Capture the cell that displays the provided text and extract its (X, Y) central coordinate. 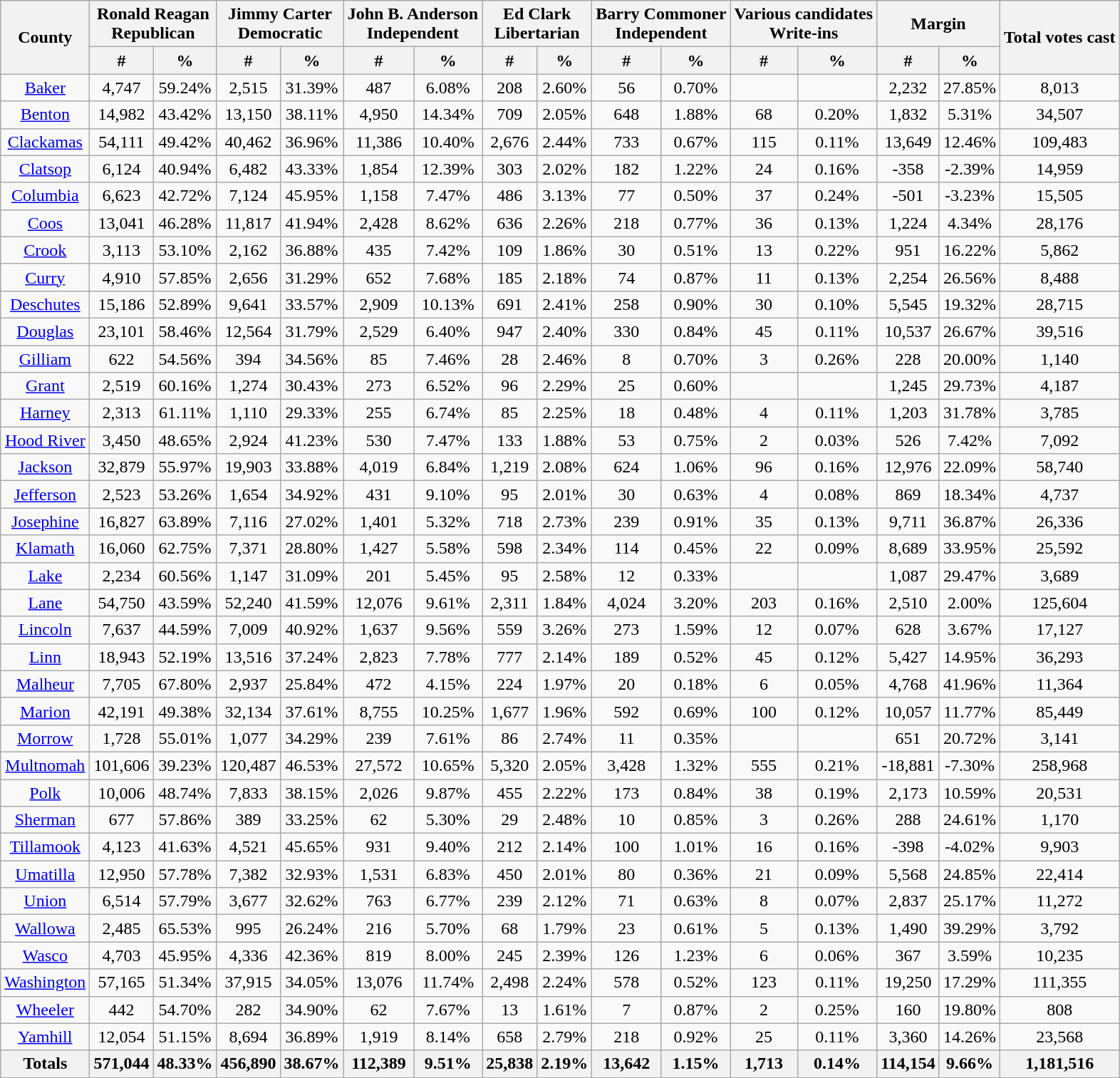
54,111 (121, 142)
54.56% (185, 358)
2,234 (121, 576)
21 (764, 874)
Margin (939, 24)
2,510 (908, 603)
9.10% (448, 494)
1,245 (908, 386)
4,336 (248, 955)
Washington (46, 983)
25,838 (510, 1064)
12.39% (448, 169)
10,006 (121, 793)
11.77% (969, 711)
12.46% (969, 142)
3.67% (969, 630)
77 (627, 196)
Clatsop (46, 169)
Lake (46, 576)
6.83% (448, 874)
Totals (46, 1064)
0.45% (695, 549)
43.59% (185, 603)
2.74% (564, 738)
4.34% (969, 223)
125,604 (1059, 603)
13,642 (627, 1064)
41.94% (312, 223)
9.66% (969, 1064)
10 (627, 820)
16.22% (969, 250)
51.15% (185, 1037)
Jefferson (46, 494)
12,076 (379, 603)
2.79% (564, 1037)
71 (627, 901)
0.60% (695, 386)
4,910 (121, 277)
16 (764, 847)
11,272 (1059, 901)
7 (627, 1010)
819 (379, 955)
7,637 (121, 630)
Curry (46, 277)
58.46% (185, 331)
282 (248, 1010)
12,564 (248, 331)
0.19% (836, 793)
55.97% (185, 467)
49.42% (185, 142)
11,386 (379, 142)
40.94% (185, 169)
0.25% (836, 1010)
112,389 (379, 1064)
13,649 (908, 142)
2,162 (248, 250)
3,450 (121, 440)
34,507 (1059, 115)
0.06% (836, 955)
Ronald ReaganRepublican (153, 24)
10,537 (908, 331)
2,837 (908, 901)
2.39% (564, 955)
61.11% (185, 413)
808 (1059, 1010)
2,254 (908, 277)
8,488 (1059, 277)
4,703 (121, 955)
201 (379, 576)
7.61% (448, 738)
Ed ClarkLibertarian (537, 24)
2,937 (248, 684)
6.08% (448, 88)
57.86% (185, 820)
1,147 (248, 576)
11,817 (248, 223)
58,740 (1059, 467)
9,903 (1059, 847)
555 (764, 765)
1,832 (908, 115)
Umatilla (46, 874)
0.90% (695, 304)
4,187 (1059, 386)
4,123 (121, 847)
0.51% (695, 250)
126 (627, 955)
Jimmy CarterDemocratic (280, 24)
931 (379, 847)
Deschutes (46, 304)
60.56% (185, 576)
31.29% (312, 277)
0.33% (695, 576)
65.53% (185, 928)
288 (908, 820)
389 (248, 820)
718 (510, 522)
29 (510, 820)
8,013 (1059, 88)
652 (379, 277)
5.58% (448, 549)
0.03% (836, 440)
0.18% (695, 684)
39.23% (185, 765)
9.51% (448, 1064)
26.67% (969, 331)
0.50% (695, 196)
8,694 (248, 1037)
224 (510, 684)
2,173 (908, 793)
33.88% (312, 467)
114,154 (908, 1064)
651 (908, 738)
7,371 (248, 549)
34.56% (312, 358)
1,654 (248, 494)
Lincoln (46, 630)
691 (510, 304)
County (46, 37)
Josephine (46, 522)
56 (627, 88)
12,950 (121, 874)
0.61% (695, 928)
22,414 (1059, 874)
0.35% (695, 738)
34.29% (312, 738)
592 (627, 711)
80 (627, 874)
24.61% (969, 820)
1,158 (379, 196)
0.14% (836, 1064)
6.40% (448, 331)
1,531 (379, 874)
38.11% (312, 115)
4,737 (1059, 494)
Yamhill (46, 1037)
12,976 (908, 467)
Wheeler (46, 1010)
2,909 (379, 304)
442 (121, 1010)
40.92% (312, 630)
Marion (46, 711)
32,134 (248, 711)
13,150 (248, 115)
3.20% (695, 603)
6.52% (448, 386)
19.32% (969, 304)
9,641 (248, 304)
1.23% (695, 955)
36.87% (969, 522)
598 (510, 549)
1,919 (379, 1037)
487 (379, 88)
29.33% (312, 413)
Lane (46, 603)
120,487 (248, 765)
1,427 (379, 549)
228 (908, 358)
3,360 (908, 1037)
37,915 (248, 983)
0.91% (695, 522)
10.40% (448, 142)
36,293 (1059, 657)
24.85% (969, 874)
43.33% (312, 169)
3,428 (627, 765)
628 (908, 630)
622 (121, 358)
4.15% (448, 684)
53.26% (185, 494)
2.02% (564, 169)
367 (908, 955)
2,529 (379, 331)
2.58% (564, 576)
John B. AndersonIndependent (413, 24)
Jackson (46, 467)
7,833 (248, 793)
3.13% (564, 196)
25.84% (312, 684)
18 (627, 413)
185 (510, 277)
182 (627, 169)
212 (510, 847)
10.25% (448, 711)
7.78% (448, 657)
5.45% (448, 576)
5,568 (908, 874)
Malheur (46, 684)
37.24% (312, 657)
41.59% (312, 603)
2.25% (564, 413)
-2.39% (969, 169)
23,101 (121, 331)
2.26% (564, 223)
173 (627, 793)
6.77% (448, 901)
4,950 (379, 115)
3,785 (1059, 413)
54.70% (185, 1010)
330 (627, 331)
-4.02% (969, 847)
3.26% (564, 630)
777 (510, 657)
258,968 (1059, 765)
5.32% (448, 522)
36 (764, 223)
2.44% (564, 142)
27.85% (969, 88)
52,240 (248, 603)
7,116 (248, 522)
-398 (908, 847)
36.88% (312, 250)
2.60% (564, 88)
2.34% (564, 549)
Wallowa (46, 928)
57.85% (185, 277)
5.70% (448, 928)
2,924 (248, 440)
49.38% (185, 711)
-18,881 (908, 765)
3,689 (1059, 576)
1,224 (908, 223)
53.10% (185, 250)
203 (764, 603)
123 (764, 983)
1,110 (248, 413)
17,127 (1059, 630)
23,568 (1059, 1037)
57.78% (185, 874)
0.75% (695, 440)
1.86% (564, 250)
0.77% (695, 223)
-7.30% (969, 765)
0.05% (836, 684)
Various candidatesWrite-ins (804, 24)
1,728 (121, 738)
27,572 (379, 765)
Multnomah (46, 765)
160 (908, 1010)
14.26% (969, 1037)
2.40% (564, 331)
52.19% (185, 657)
1.61% (564, 1010)
32.62% (312, 901)
-358 (908, 169)
578 (627, 983)
31.09% (312, 576)
456,890 (248, 1064)
1,401 (379, 522)
36.96% (312, 142)
28 (510, 358)
38 (764, 793)
2,428 (379, 223)
33.57% (312, 304)
29.47% (969, 576)
7,092 (1059, 440)
26,336 (1059, 522)
7.67% (448, 1010)
0.48% (695, 413)
19,250 (908, 983)
472 (379, 684)
1,181,516 (1059, 1064)
16,827 (121, 522)
24 (764, 169)
26.56% (969, 277)
455 (510, 793)
2,676 (510, 142)
11.74% (448, 983)
14.34% (448, 115)
19,903 (248, 467)
109 (510, 250)
14.95% (969, 657)
1.15% (695, 1064)
7.46% (448, 358)
2,232 (908, 88)
60.16% (185, 386)
28.80% (312, 549)
869 (908, 494)
5.31% (969, 115)
39.29% (969, 928)
114 (627, 549)
Grant (46, 386)
42.36% (312, 955)
0.24% (836, 196)
74 (627, 277)
Columbia (46, 196)
394 (248, 358)
101,606 (121, 765)
1,490 (908, 928)
9.61% (448, 603)
38.15% (312, 793)
2.18% (564, 277)
526 (908, 440)
2.41% (564, 304)
7.68% (448, 277)
19.80% (969, 1010)
2,656 (248, 277)
18.34% (969, 494)
3,792 (1059, 928)
46.28% (185, 223)
6,623 (121, 196)
1,203 (908, 413)
1.59% (695, 630)
30.43% (312, 386)
1.96% (564, 711)
27.02% (312, 522)
32,879 (121, 467)
5,427 (908, 657)
35 (764, 522)
2.22% (564, 793)
0.36% (695, 874)
7,124 (248, 196)
189 (627, 657)
1,274 (248, 386)
245 (510, 955)
109,483 (1059, 142)
1.06% (695, 467)
216 (379, 928)
Crook (46, 250)
1,713 (764, 1064)
41.23% (312, 440)
3,677 (248, 901)
8,755 (379, 711)
15,186 (121, 304)
20,531 (1059, 793)
435 (379, 250)
2,026 (379, 793)
31.79% (312, 331)
15,505 (1059, 196)
39,516 (1059, 331)
1.22% (695, 169)
67.80% (185, 684)
4,019 (379, 467)
43.42% (185, 115)
Sherman (46, 820)
57,165 (121, 983)
9,711 (908, 522)
115 (764, 142)
33.95% (969, 549)
2,823 (379, 657)
733 (627, 142)
8.00% (448, 955)
16,060 (121, 549)
13,076 (379, 983)
3,141 (1059, 738)
42,191 (121, 711)
1,140 (1059, 358)
2.19% (564, 1064)
6,124 (121, 169)
1,087 (908, 576)
Clackamas (46, 142)
6,514 (121, 901)
86 (510, 738)
2,311 (510, 603)
2.00% (969, 603)
Wasco (46, 955)
111,355 (1059, 983)
-3.23% (969, 196)
48.33% (185, 1064)
32.93% (312, 874)
45.65% (312, 847)
31.78% (969, 413)
20 (627, 684)
0.85% (695, 820)
41.96% (969, 684)
36.89% (312, 1037)
658 (510, 1037)
3,113 (121, 250)
46.53% (312, 765)
57.79% (185, 901)
0.22% (836, 250)
4,747 (121, 88)
4,521 (248, 847)
42.72% (185, 196)
10.65% (448, 765)
677 (121, 820)
8.14% (448, 1037)
0.92% (695, 1037)
37.61% (312, 711)
34.92% (312, 494)
7,382 (248, 874)
29.73% (969, 386)
1.97% (564, 684)
1,170 (1059, 820)
38.67% (312, 1064)
3.59% (969, 955)
62.75% (185, 549)
951 (908, 250)
55.01% (185, 738)
Morrow (46, 738)
10.59% (969, 793)
44.59% (185, 630)
1.32% (695, 765)
Coos (46, 223)
571,044 (121, 1064)
28,176 (1059, 223)
0.69% (695, 711)
4,024 (627, 603)
2,498 (510, 983)
18,943 (121, 657)
2,519 (121, 386)
10,057 (908, 711)
Baker (46, 88)
133 (510, 440)
2,313 (121, 413)
4,768 (908, 684)
2.12% (564, 901)
22.09% (969, 467)
431 (379, 494)
63.89% (185, 522)
1,677 (510, 711)
28,715 (1059, 304)
709 (510, 115)
5.30% (448, 820)
5,320 (510, 765)
8,689 (908, 549)
Barry CommonerIndependent (661, 24)
Tillamook (46, 847)
48.65% (185, 440)
20.72% (969, 738)
85,449 (1059, 711)
2.24% (564, 983)
13,041 (121, 223)
Douglas (46, 331)
486 (510, 196)
52.89% (185, 304)
2.73% (564, 522)
0.21% (836, 765)
6.84% (448, 467)
41.63% (185, 847)
37 (764, 196)
0.67% (695, 142)
9.56% (448, 630)
995 (248, 928)
26.24% (312, 928)
9.87% (448, 793)
255 (379, 413)
208 (510, 88)
22 (764, 549)
Linn (46, 657)
51.34% (185, 983)
947 (510, 331)
25.17% (969, 901)
11,364 (1059, 684)
8.62% (448, 223)
624 (627, 467)
Harney (46, 413)
Polk (46, 793)
20.00% (969, 358)
59.24% (185, 88)
-501 (908, 196)
33.25% (312, 820)
12,054 (121, 1037)
1.84% (564, 603)
7,705 (121, 684)
636 (510, 223)
34.90% (312, 1010)
34.05% (312, 983)
Benton (46, 115)
450 (510, 874)
763 (379, 901)
54,750 (121, 603)
Klamath (46, 549)
Total votes cast (1059, 37)
2.08% (564, 467)
258 (627, 304)
1.79% (564, 928)
53 (627, 440)
6.74% (448, 413)
48.74% (185, 793)
0.20% (836, 115)
6,482 (248, 169)
25,592 (1059, 549)
13,516 (248, 657)
10,235 (1059, 955)
1,077 (248, 738)
Union (46, 901)
5,545 (908, 304)
5,862 (1059, 250)
2,523 (121, 494)
23 (627, 928)
2.46% (564, 358)
1,219 (510, 467)
2.29% (564, 386)
559 (510, 630)
14,959 (1059, 169)
Hood River (46, 440)
31.39% (312, 88)
14,982 (121, 115)
2,485 (121, 928)
17.29% (969, 983)
7,009 (248, 630)
648 (627, 115)
1.01% (695, 847)
2,515 (248, 88)
5 (764, 928)
1,854 (379, 169)
0.08% (836, 494)
1,637 (379, 630)
2.48% (564, 820)
0.10% (836, 304)
10.13% (448, 304)
303 (510, 169)
530 (379, 440)
Gilliam (46, 358)
9.40% (448, 847)
40,462 (248, 142)
